Return (x, y) of the center of cell containing provided text 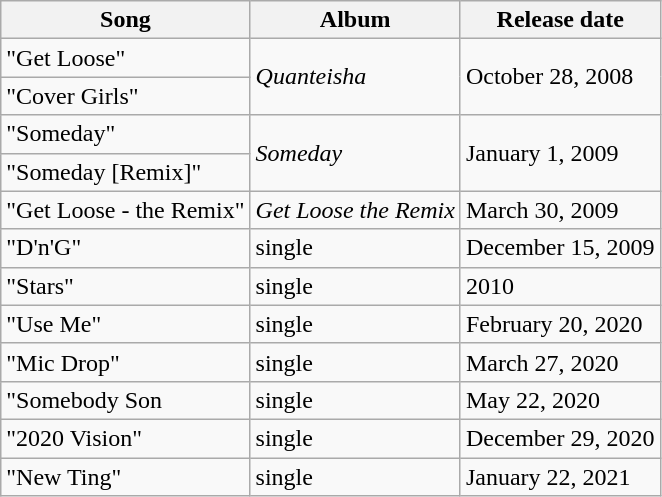
January 1, 2009 (560, 153)
"Get Loose - the Remix" (126, 210)
December 29, 2020 (560, 438)
"Cover Girls" (126, 96)
Get Loose the Remix (355, 210)
"Mic Drop" (126, 362)
Quanteisha (355, 77)
"D'n'G" (126, 248)
"Somebody Son (126, 400)
December 15, 2009 (560, 248)
"Use Me" (126, 324)
March 27, 2020 (560, 362)
Release date (560, 20)
Album (355, 20)
January 22, 2021 (560, 477)
"Someday" (126, 134)
October 28, 2008 (560, 77)
February 20, 2020 (560, 324)
"Stars" (126, 286)
2010 (560, 286)
"Someday [Remix]" (126, 172)
Someday (355, 153)
"New Ting" (126, 477)
Song (126, 20)
March 30, 2009 (560, 210)
"Get Loose" (126, 58)
May 22, 2020 (560, 400)
"2020 Vision" (126, 438)
